Return the [x, y] coordinate for the center point of the cell that contains the specified text.  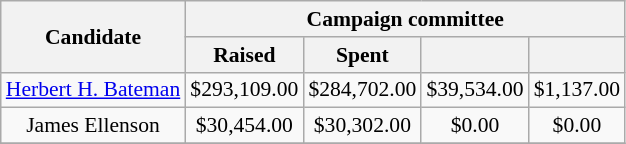
Raised [244, 55]
$293,109.00 [244, 90]
Candidate [94, 36]
$284,702.00 [362, 90]
Herbert H. Bateman [94, 90]
$1,137.00 [577, 90]
$30,454.00 [244, 126]
Campaign committee [405, 19]
Spent [362, 55]
James Ellenson [94, 126]
$39,534.00 [474, 90]
$30,302.00 [362, 126]
